Extract the (X, Y) coordinate from the center of the cell holding the provided text.  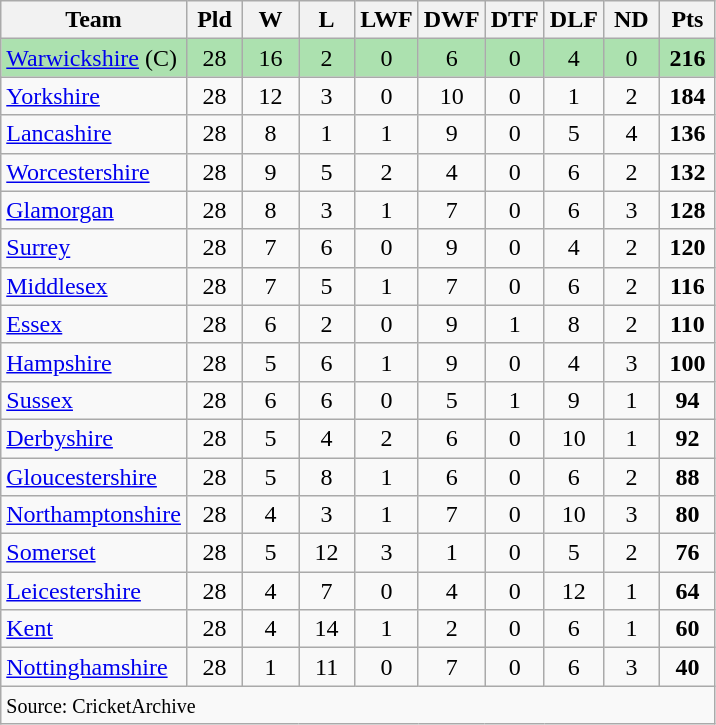
92 (687, 438)
Glamorgan (94, 210)
L (327, 20)
16 (271, 58)
Middlesex (94, 286)
Derbyshire (94, 438)
60 (687, 629)
14 (327, 629)
ND (631, 20)
Hampshire (94, 362)
120 (687, 248)
DLF (574, 20)
Sussex (94, 400)
80 (687, 515)
76 (687, 553)
Leicestershire (94, 591)
Warwickshire (C) (94, 58)
11 (327, 667)
216 (687, 58)
100 (687, 362)
Worcestershire (94, 172)
Surrey (94, 248)
Lancashire (94, 134)
Nottinghamshire (94, 667)
88 (687, 477)
Pts (687, 20)
Pld (214, 20)
136 (687, 134)
Somerset (94, 553)
LWF (387, 20)
DTF (514, 20)
64 (687, 591)
184 (687, 96)
DWF (452, 20)
Team (94, 20)
Source: CricketArchive (358, 705)
W (271, 20)
40 (687, 667)
110 (687, 324)
Gloucestershire (94, 477)
Essex (94, 324)
Yorkshire (94, 96)
Kent (94, 629)
128 (687, 210)
132 (687, 172)
94 (687, 400)
Northamptonshire (94, 515)
116 (687, 286)
